Return the (X, Y) coordinate for the center point of the cell that contains the specified text.  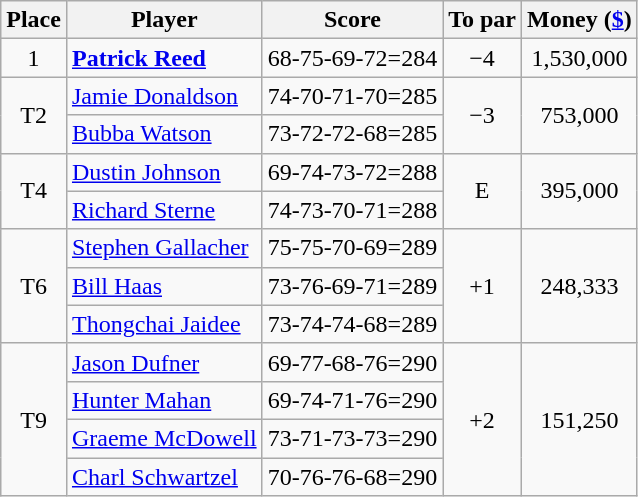
73-71-73-73=290 (352, 438)
T2 (34, 115)
69-77-68-76=290 (352, 362)
248,333 (580, 286)
T6 (34, 286)
E (482, 191)
Charl Schwartzel (164, 477)
Graeme McDowell (164, 438)
69-74-71-76=290 (352, 400)
T9 (34, 419)
Hunter Mahan (164, 400)
Richard Sterne (164, 210)
Dustin Johnson (164, 172)
Thongchai Jaidee (164, 324)
T4 (34, 191)
Stephen Gallacher (164, 248)
Place (34, 20)
75-75-70-69=289 (352, 248)
Patrick Reed (164, 58)
Score (352, 20)
−4 (482, 58)
−3 (482, 115)
Bubba Watson (164, 134)
68-75-69-72=284 (352, 58)
1 (34, 58)
73-74-74-68=289 (352, 324)
395,000 (580, 191)
73-76-69-71=289 (352, 286)
Player (164, 20)
753,000 (580, 115)
1,530,000 (580, 58)
70-76-76-68=290 (352, 477)
To par (482, 20)
74-73-70-71=288 (352, 210)
151,250 (580, 419)
Jason Dufner (164, 362)
Bill Haas (164, 286)
+2 (482, 419)
Jamie Donaldson (164, 96)
74-70-71-70=285 (352, 96)
69-74-73-72=288 (352, 172)
Money ($) (580, 20)
+1 (482, 286)
73-72-72-68=285 (352, 134)
